Determine the (x, y) coordinate at the center of the cell enclosing the given text.  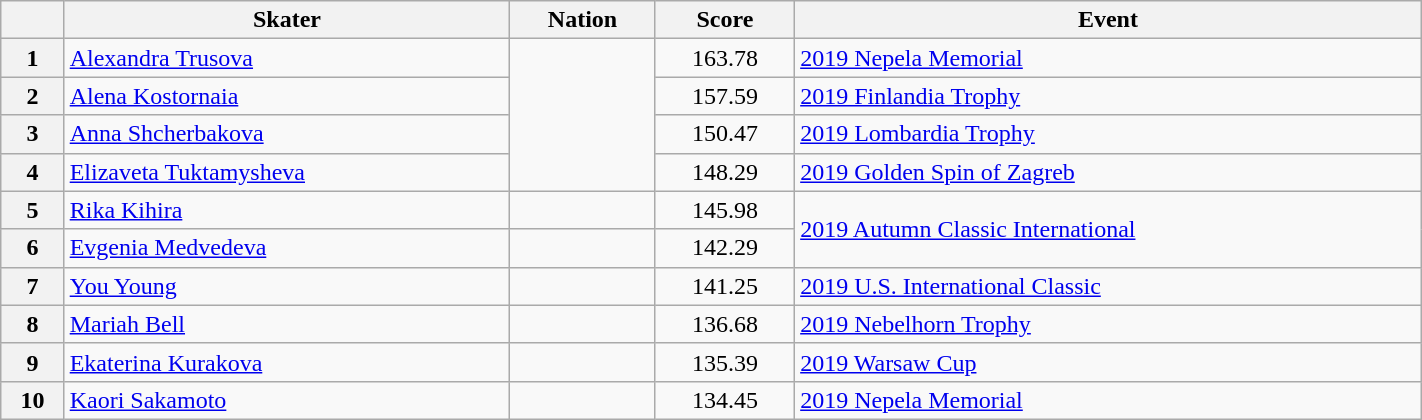
Skater (287, 20)
9 (32, 362)
2 (32, 96)
Nation (582, 20)
2019 Autumn Classic International (1108, 229)
7 (32, 286)
Alexandra Trusova (287, 58)
Mariah Bell (287, 324)
5 (32, 210)
135.39 (724, 362)
4 (32, 172)
Event (1108, 20)
141.25 (724, 286)
Rika Kihira (287, 210)
148.29 (724, 172)
6 (32, 248)
134.45 (724, 400)
150.47 (724, 134)
2019 Warsaw Cup (1108, 362)
142.29 (724, 248)
2019 U.S. International Classic (1108, 286)
Kaori Sakamoto (287, 400)
Evgenia Medvedeva (287, 248)
2019 Golden Spin of Zagreb (1108, 172)
3 (32, 134)
You Young (287, 286)
10 (32, 400)
8 (32, 324)
163.78 (724, 58)
Alena Kostornaia (287, 96)
2019 Lombardia Trophy (1108, 134)
Ekaterina Kurakova (287, 362)
1 (32, 58)
Elizaveta Tuktamysheva (287, 172)
136.68 (724, 324)
Score (724, 20)
145.98 (724, 210)
2019 Nebelhorn Trophy (1108, 324)
157.59 (724, 96)
Anna Shcherbakova (287, 134)
2019 Finlandia Trophy (1108, 96)
